Find where the given text appears and provide that cell's center as [X, Y] coordinate. 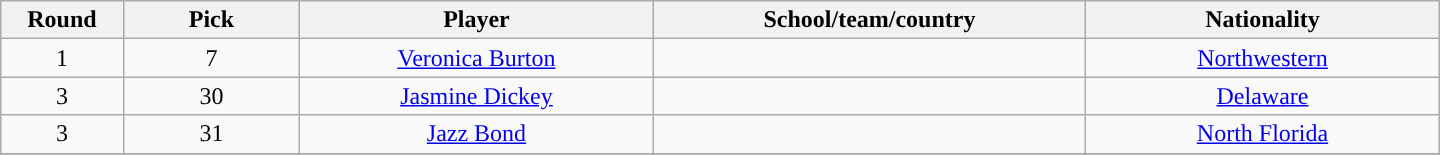
Nationality [1262, 20]
Pick [212, 20]
Northwestern [1262, 58]
Veronica Burton [476, 58]
Jasmine Dickey [476, 96]
North Florida [1262, 134]
School/team/country [870, 20]
Delaware [1262, 96]
30 [212, 96]
Player [476, 20]
Jazz Bond [476, 134]
7 [212, 58]
1 [62, 58]
Round [62, 20]
31 [212, 134]
